Determine the (x, y) coordinate at the center of the cell enclosing the given text.  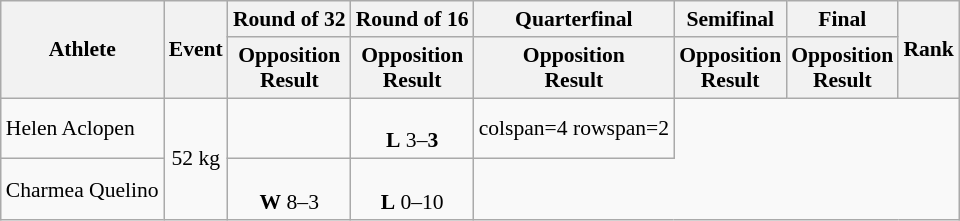
Event (196, 50)
L 3–3 (412, 128)
colspan=4 rowspan=2 (574, 128)
52 kg (196, 159)
W 8–3 (290, 190)
Athlete (82, 50)
Quarterfinal (574, 19)
Rank (928, 50)
L 0–10 (412, 190)
Round of 16 (412, 19)
Final (842, 19)
Helen Aclopen (82, 128)
Semifinal (730, 19)
Charmea Quelino (82, 190)
Round of 32 (290, 19)
